Output the (X, Y) coordinate of the center of the cell containing the given text.  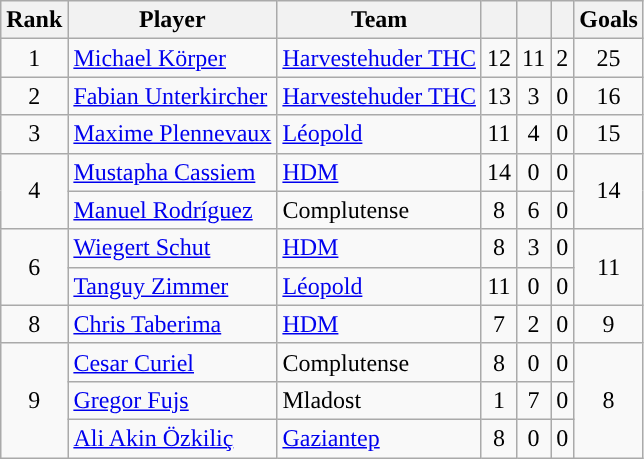
Mustapha Cassiem (172, 172)
Wiegert Schut (172, 248)
25 (609, 58)
Rank (34, 20)
Mladost (380, 400)
Chris Taberima (172, 324)
15 (609, 134)
Ali Akin Özkiliç (172, 438)
Maxime Plennevaux (172, 134)
Gregor Fujs (172, 400)
12 (498, 58)
Tanguy Zimmer (172, 286)
Michael Körper (172, 58)
Team (380, 20)
Fabian Unterkircher (172, 96)
Cesar Curiel (172, 362)
16 (609, 96)
Goals (609, 20)
Gaziantep (380, 438)
Manuel Rodríguez (172, 210)
13 (498, 96)
Player (172, 20)
